Find where the given text appears and provide that cell's center as (x, y) coordinate. 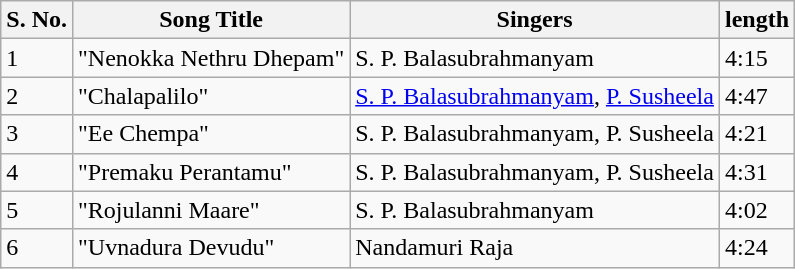
4 (37, 172)
Singers (535, 20)
"Nenokka Nethru Dhepam" (210, 58)
6 (37, 248)
5 (37, 210)
4:31 (756, 172)
"Rojulanni Maare" (210, 210)
2 (37, 96)
Nandamuri Raja (535, 248)
Song Title (210, 20)
3 (37, 134)
1 (37, 58)
"Chalapalilo" (210, 96)
4:47 (756, 96)
4:21 (756, 134)
S. No. (37, 20)
4:02 (756, 210)
4:15 (756, 58)
"Uvnadura Devudu" (210, 248)
4:24 (756, 248)
"Ee Chempa" (210, 134)
length (756, 20)
"Premaku Perantamu" (210, 172)
